Locate the cell with the specified text and output its [x, y] center coordinate. 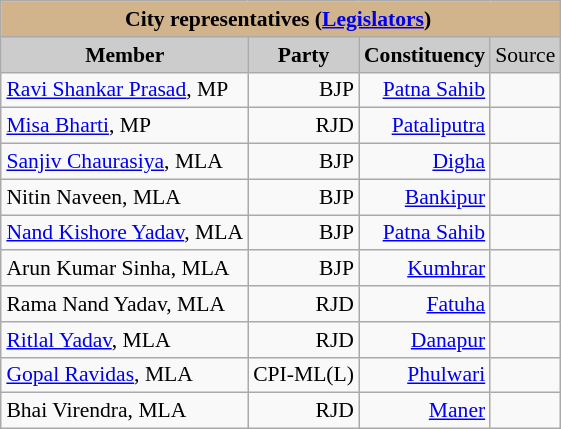
Constituency [424, 54]
Digha [424, 161]
Pataliputra [424, 126]
Kumhrar [424, 268]
CPI-ML(L) [304, 375]
Party [304, 54]
Bankipur [424, 197]
Misa Bharti, MP [124, 126]
Arun Kumar Sinha, MLA [124, 268]
Ritlal Yadav, MLA [124, 339]
Maner [424, 411]
City representatives (Legislators) [280, 19]
Rama Nand Yadav, MLA [124, 304]
Phulwari [424, 375]
Member [124, 54]
Source [525, 54]
Gopal Ravidas, MLA [124, 375]
Sanjiv Chaurasiya, MLA [124, 161]
Danapur [424, 339]
Ravi Shankar Prasad, MP [124, 90]
Bhai Virendra, MLA [124, 411]
Nand Kishore Yadav, MLA [124, 232]
Nitin Naveen, MLA [124, 197]
Fatuha [424, 304]
